Detect which cell encompasses the target text, then output its (x, y) center coordinate. 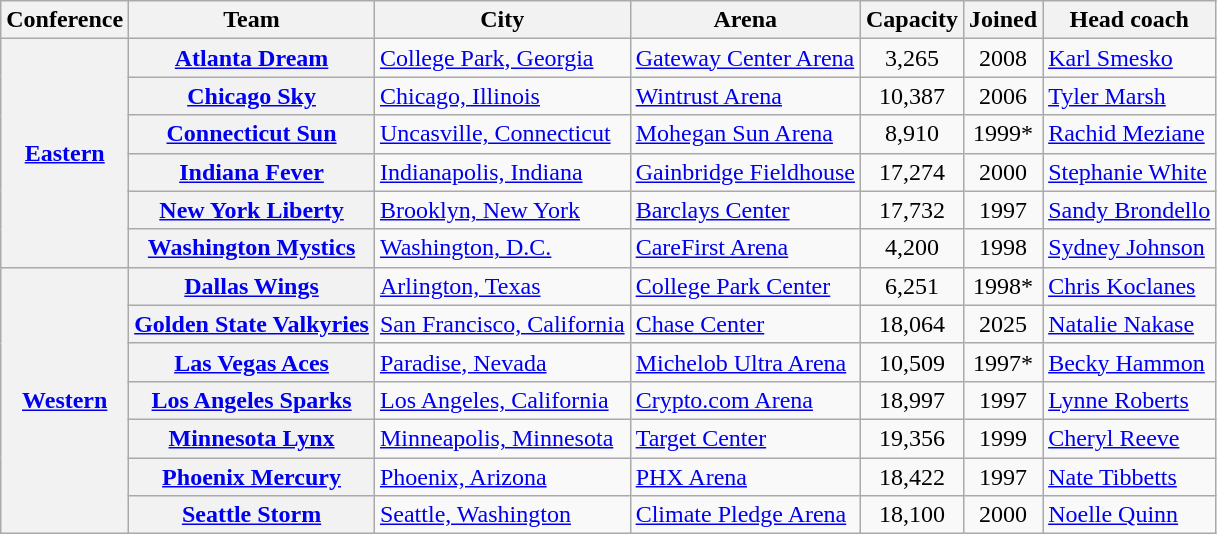
Lynne Roberts (1130, 400)
Becky Hammon (1130, 362)
Mohegan Sun Arena (745, 134)
PHX Arena (745, 477)
Michelob Ultra Arena (745, 362)
Seattle, Washington (502, 515)
Target Center (745, 438)
2025 (1004, 324)
Head coach (1130, 20)
Nate Tibbetts (1130, 477)
Noelle Quinn (1130, 515)
Brooklyn, New York (502, 210)
Dallas Wings (252, 286)
Tyler Marsh (1130, 96)
Cheryl Reeve (1130, 438)
Arlington, Texas (502, 286)
Connecticut Sun (252, 134)
Las Vegas Aces (252, 362)
Wintrust Arena (745, 96)
Phoenix Mercury (252, 477)
College Park, Georgia (502, 58)
18,100 (912, 515)
New York Liberty (252, 210)
CareFirst Arena (745, 248)
Paradise, Nevada (502, 362)
College Park Center (745, 286)
Indiana Fever (252, 172)
Chicago, Illinois (502, 96)
Natalie Nakase (1130, 324)
Conference (65, 20)
4,200 (912, 248)
Minnesota Lynx (252, 438)
2006 (1004, 96)
Team (252, 20)
Western (65, 400)
17,732 (912, 210)
Washington Mystics (252, 248)
18,064 (912, 324)
Climate Pledge Arena (745, 515)
19,356 (912, 438)
Joined (1004, 20)
Atlanta Dream (252, 58)
10,509 (912, 362)
Capacity (912, 20)
1999 (1004, 438)
Gainbridge Fieldhouse (745, 172)
Arena (745, 20)
Chicago Sky (252, 96)
Washington, D.C. (502, 248)
Sandy Brondello (1130, 210)
Uncasville, Connecticut (502, 134)
Crypto.com Arena (745, 400)
10,387 (912, 96)
City (502, 20)
18,422 (912, 477)
1998 (1004, 248)
Seattle Storm (252, 515)
8,910 (912, 134)
Minneapolis, Minnesota (502, 438)
18,997 (912, 400)
Karl Smesko (1130, 58)
3,265 (912, 58)
Gateway Center Arena (745, 58)
1999* (1004, 134)
Eastern (65, 153)
2008 (1004, 58)
Stephanie White (1130, 172)
San Francisco, California (502, 324)
Golden State Valkyries (252, 324)
Phoenix, Arizona (502, 477)
Los Angeles Sparks (252, 400)
Indianapolis, Indiana (502, 172)
Rachid Meziane (1130, 134)
6,251 (912, 286)
Chris Koclanes (1130, 286)
1998* (1004, 286)
Chase Center (745, 324)
17,274 (912, 172)
1997* (1004, 362)
Barclays Center (745, 210)
Sydney Johnson (1130, 248)
Los Angeles, California (502, 400)
